Capture the cell that displays the provided text and extract its (x, y) central coordinate. 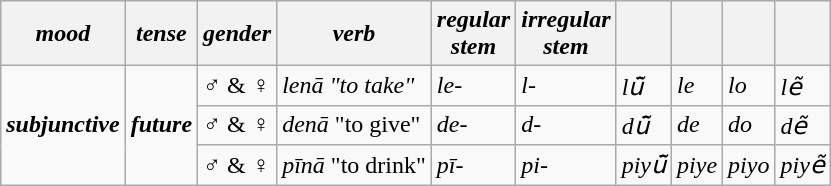
verb (354, 34)
dū̃ (644, 125)
regularstem (473, 34)
d- (566, 125)
piyū̃ (644, 165)
denā "to give" (354, 125)
pi- (566, 165)
l- (566, 86)
piyẽ (802, 165)
pī- (473, 165)
de (698, 125)
piyo (749, 165)
future (161, 126)
piye (698, 165)
lenā "to take" (354, 86)
subjunctive (63, 126)
lẽ (802, 86)
de- (473, 125)
irregularstem (566, 34)
lū̃ (644, 86)
gender (238, 34)
le- (473, 86)
le (698, 86)
lo (749, 86)
tense (161, 34)
dẽ (802, 125)
do (749, 125)
pīnā "to drink" (354, 165)
mood (63, 34)
